Scan for the cell matching the given text and deliver its [X, Y] coordinate at center. 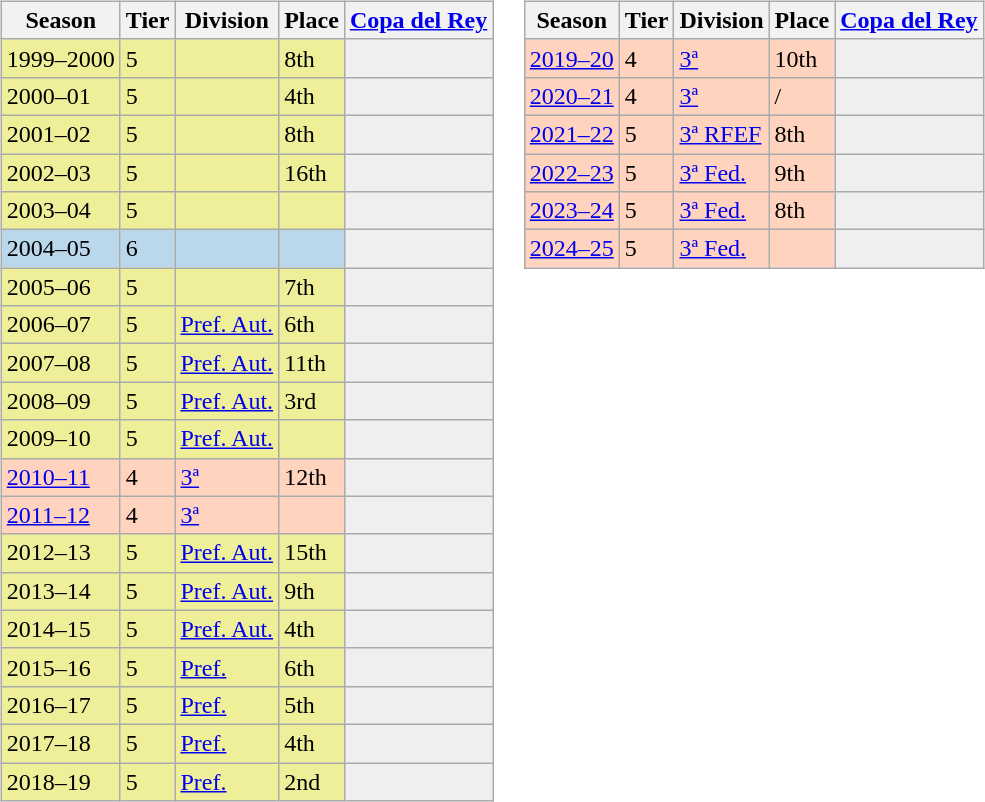
2011–12 [60, 515]
5th [312, 705]
2004–05 [60, 249]
10th [802, 58]
2013–14 [60, 591]
2012–13 [60, 553]
2008–09 [60, 401]
3ª RFEF [722, 134]
2017–18 [60, 743]
7th [312, 287]
2018–19 [60, 781]
2024–25 [572, 249]
2000–01 [60, 96]
3rd [312, 401]
2006–07 [60, 325]
2021–22 [572, 134]
2009–10 [60, 439]
/ [802, 96]
6 [148, 249]
11th [312, 363]
2019–20 [572, 58]
2002–03 [60, 173]
2023–24 [572, 211]
15th [312, 553]
2022–23 [572, 173]
2016–17 [60, 705]
2020–21 [572, 96]
2015–16 [60, 667]
16th [312, 173]
1999–2000 [60, 58]
2014–15 [60, 629]
2003–04 [60, 211]
2007–08 [60, 363]
2005–06 [60, 287]
12th [312, 477]
2010–11 [60, 477]
2nd [312, 781]
2001–02 [60, 134]
